For the text-containing cell, return its midpoint in (x, y) coordinate format. 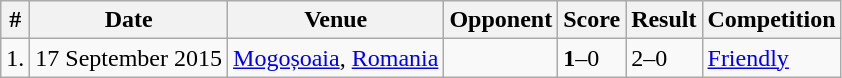
Result (664, 20)
1–0 (592, 58)
2–0 (664, 58)
Friendly (772, 58)
Mogoșoaia, Romania (336, 58)
Score (592, 20)
# (16, 20)
Date (129, 20)
17 September 2015 (129, 58)
Venue (336, 20)
Competition (772, 20)
1. (16, 58)
Opponent (501, 20)
